Return [X, Y] of the center of cell containing provided text 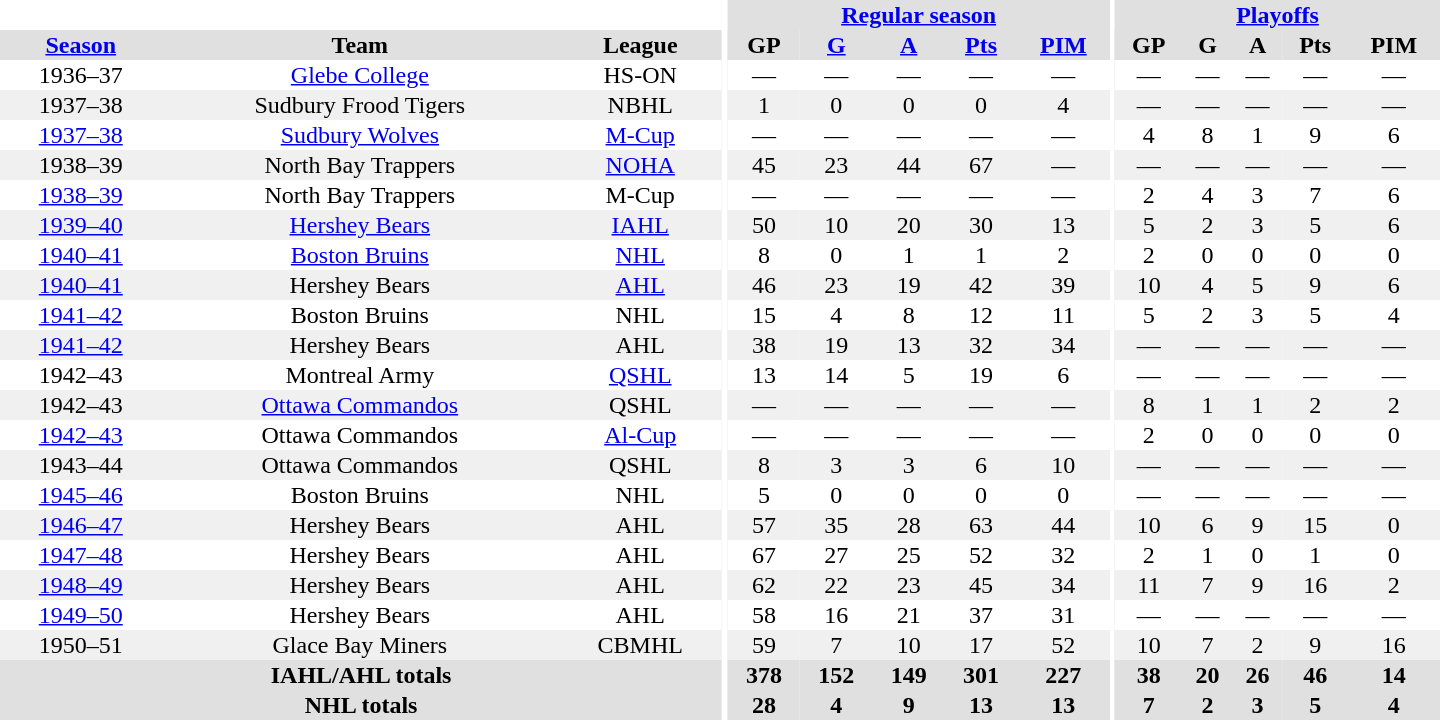
152 [836, 675]
30 [981, 225]
1945–46 [80, 495]
Team [360, 45]
21 [909, 615]
NBHL [640, 105]
378 [764, 675]
1948–49 [80, 585]
1943–44 [80, 465]
37 [981, 615]
IAHL/AHL totals [361, 675]
57 [764, 525]
Sudbury Frood Tigers [360, 105]
27 [836, 555]
1946–47 [80, 525]
59 [764, 645]
NHL totals [361, 705]
62 [764, 585]
1947–48 [80, 555]
Regular season [919, 15]
50 [764, 225]
25 [909, 555]
35 [836, 525]
Glebe College [360, 75]
League [640, 45]
301 [981, 675]
39 [1063, 285]
31 [1063, 615]
1949–50 [80, 615]
HS-ON [640, 75]
1950–51 [80, 645]
17 [981, 645]
IAHL [640, 225]
227 [1063, 675]
Glace Bay Miners [360, 645]
63 [981, 525]
1936–37 [80, 75]
Sudbury Wolves [360, 135]
1939–40 [80, 225]
22 [836, 585]
42 [981, 285]
12 [981, 315]
149 [909, 675]
58 [764, 615]
Season [80, 45]
Montreal Army [360, 375]
CBMHL [640, 645]
Playoffs [1278, 15]
NOHA [640, 165]
Al-Cup [640, 435]
26 [1258, 675]
